Determine the [x, y] coordinate at the center of the cell enclosing the given text.  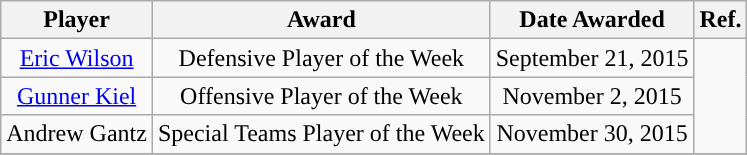
Player [77, 20]
Offensive Player of the Week [321, 96]
September 21, 2015 [592, 58]
Defensive Player of the Week [321, 58]
November 2, 2015 [592, 96]
November 30, 2015 [592, 134]
Andrew Gantz [77, 134]
Award [321, 20]
Eric Wilson [77, 58]
Ref. [720, 20]
Gunner Kiel [77, 96]
Special Teams Player of the Week [321, 134]
Date Awarded [592, 20]
